Provide the [x, y] coordinate of the cell's center where the given text is located.  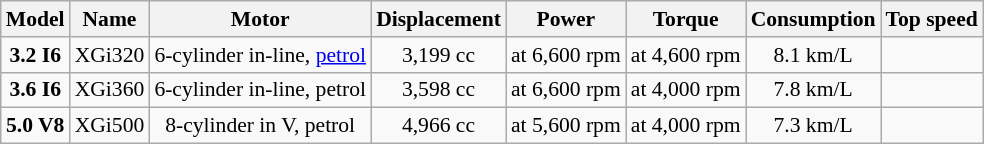
7.3 km/L [814, 126]
3.6 I6 [36, 90]
7.8 km/L [814, 90]
8.1 km/L [814, 55]
XGi320 [110, 55]
at 4,600 rpm [686, 55]
Power [566, 19]
3,199 cc [438, 55]
Motor [260, 19]
Consumption [814, 19]
3.2 I6 [36, 55]
XGi360 [110, 90]
3,598 cc [438, 90]
Torque [686, 19]
Model [36, 19]
Displacement [438, 19]
Top speed [932, 19]
5.0 V8 [36, 126]
8-cylinder in V, petrol [260, 126]
at 5,600 rpm [566, 126]
4,966 cc [438, 126]
Name [110, 19]
XGi500 [110, 126]
